Search for the cell housing the specified text and yield its (X, Y) center coordinate. 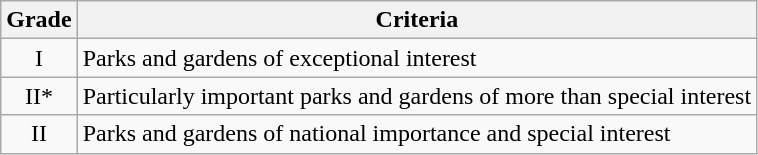
II (39, 134)
Criteria (417, 20)
II* (39, 96)
Grade (39, 20)
I (39, 58)
Parks and gardens of exceptional interest (417, 58)
Parks and gardens of national importance and special interest (417, 134)
Particularly important parks and gardens of more than special interest (417, 96)
